Locate the cell with the specified text and output its [x, y] center coordinate. 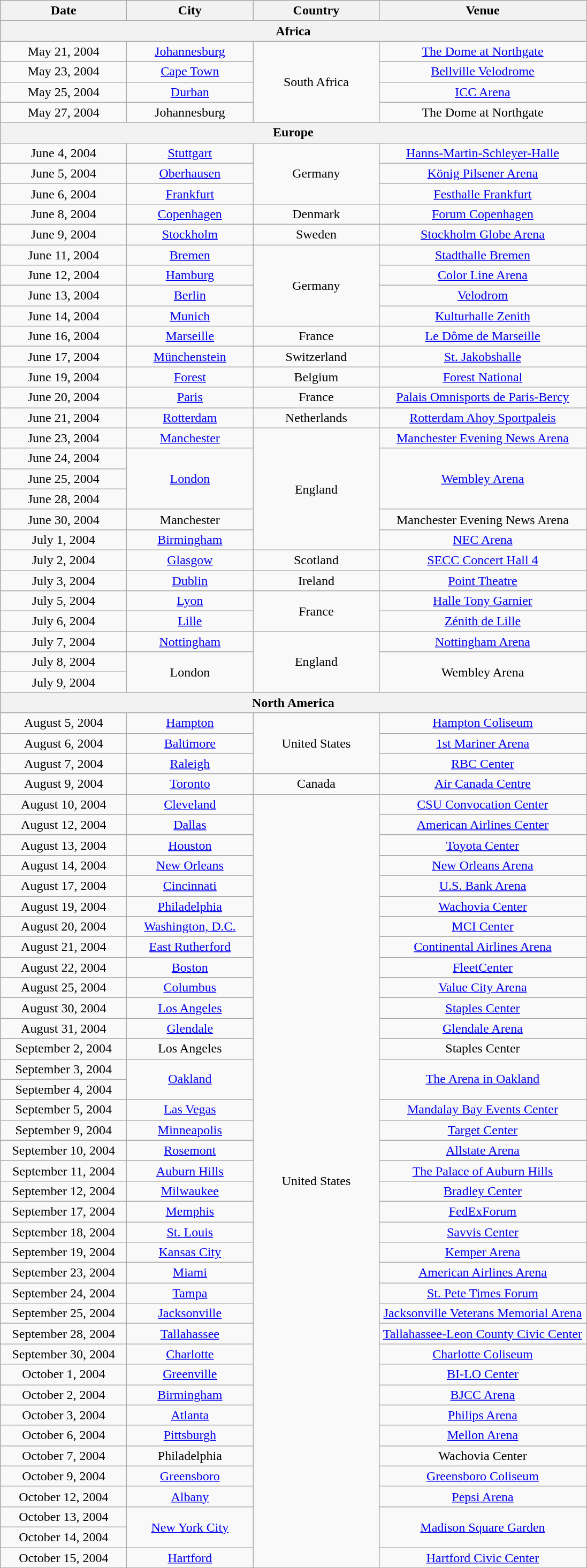
City [190, 11]
South Africa [316, 82]
August 5, 2004 [64, 723]
July 6, 2004 [64, 621]
June 14, 2004 [64, 316]
Europe [293, 133]
June 5, 2004 [64, 173]
New York City [190, 1527]
June 6, 2004 [64, 194]
Rosemont [190, 1150]
Toronto [190, 784]
Forum Copenhagen [483, 214]
Lyon [190, 601]
Dallas [190, 825]
September 12, 2004 [64, 1191]
June 9, 2004 [64, 234]
Stuttgart [190, 153]
Kulturhalle Zenith [483, 316]
St. Jakobshalle [483, 357]
July 9, 2004 [64, 682]
BI-LO Center [483, 1374]
New Orleans Arena [483, 865]
July 3, 2004 [64, 580]
June 11, 2004 [64, 255]
October 14, 2004 [64, 1537]
Target Center [483, 1130]
August 19, 2004 [64, 906]
September 18, 2004 [64, 1232]
July 5, 2004 [64, 601]
Dublin [190, 580]
Miami [190, 1273]
September 30, 2004 [64, 1354]
East Rutherford [190, 947]
August 22, 2004 [64, 967]
Jacksonville Veterans Memorial Arena [483, 1313]
St. Louis [190, 1232]
August 14, 2004 [64, 865]
Marseille [190, 336]
September 23, 2004 [64, 1273]
Paris [190, 397]
SECC Concert Hall 4 [483, 560]
Munich [190, 316]
June 20, 2004 [64, 397]
RBC Center [483, 764]
Forest [190, 377]
Glendale [190, 1028]
FleetCenter [483, 967]
Nottingham [190, 642]
Houston [190, 845]
Hampton [190, 723]
North America [293, 703]
Pittsburgh [190, 1435]
Berlin [190, 296]
September 5, 2004 [64, 1110]
September 2, 2004 [64, 1049]
FedExForum [483, 1211]
October 12, 2004 [64, 1496]
American Airlines Center [483, 825]
Cape Town [190, 72]
Value City Arena [483, 988]
Cleveland [190, 804]
August 6, 2004 [64, 743]
Pepsi Arena [483, 1496]
Scotland [316, 560]
Greensboro Coliseum [483, 1476]
American Airlines Arena [483, 1273]
August 9, 2004 [64, 784]
Charlotte [190, 1354]
September 10, 2004 [64, 1150]
Greensboro [190, 1476]
Halle Tony Garnier [483, 601]
1st Mariner Arena [483, 743]
June 21, 2004 [64, 418]
Durban [190, 92]
Festhalle Frankfurt [483, 194]
Le Dôme de Marseille [483, 336]
ICC Arena [483, 92]
Stadthalle Bremen [483, 255]
August 13, 2004 [64, 845]
Philips Arena [483, 1415]
June 24, 2004 [64, 458]
October 3, 2004 [64, 1415]
September 11, 2004 [64, 1171]
Baltimore [190, 743]
Sweden [316, 234]
September 9, 2004 [64, 1130]
Belgium [316, 377]
Münchenstein [190, 357]
May 21, 2004 [64, 51]
September 19, 2004 [64, 1252]
Palais Omnisports de Paris-Bercy [483, 397]
October 13, 2004 [64, 1517]
June 12, 2004 [64, 275]
Nottingham Arena [483, 642]
Cincinnati [190, 886]
September 4, 2004 [64, 1089]
Oakland [190, 1079]
Continental Airlines Arena [483, 947]
Color Line Arena [483, 275]
Savvis Center [483, 1232]
Point Theatre [483, 580]
October 2, 2004 [64, 1395]
Hamburg [190, 275]
August 12, 2004 [64, 825]
October 15, 2004 [64, 1558]
St. Pete Times Forum [483, 1293]
August 10, 2004 [64, 804]
June 8, 2004 [64, 214]
Ireland [316, 580]
June 30, 2004 [64, 519]
May 27, 2004 [64, 112]
Stockholm [190, 234]
Glasgow [190, 560]
Mellon Arena [483, 1435]
Glendale Arena [483, 1028]
Bremen [190, 255]
Hartford Civic Center [483, 1558]
October 9, 2004 [64, 1476]
June 17, 2004 [64, 357]
König Pilsener Arena [483, 173]
August 20, 2004 [64, 927]
Milwaukee [190, 1191]
May 25, 2004 [64, 92]
Switzerland [316, 357]
July 2, 2004 [64, 560]
Atlanta [190, 1415]
CSU Convocation Center [483, 804]
Bellville Velodrome [483, 72]
Velodrom [483, 296]
Oberhausen [190, 173]
Denmark [316, 214]
Africa [293, 31]
Jacksonville [190, 1313]
Madison Square Garden [483, 1527]
Memphis [190, 1211]
Allstate Arena [483, 1150]
Copenhagen [190, 214]
Hartford [190, 1558]
August 7, 2004 [64, 764]
September 17, 2004 [64, 1211]
September 24, 2004 [64, 1293]
June 28, 2004 [64, 499]
August 21, 2004 [64, 947]
Kansas City [190, 1252]
Hanns-Martin-Schleyer-Halle [483, 153]
Bradley Center [483, 1191]
June 4, 2004 [64, 153]
Columbus [190, 988]
Venue [483, 11]
August 25, 2004 [64, 988]
September 3, 2004 [64, 1069]
MCI Center [483, 927]
May 23, 2004 [64, 72]
August 30, 2004 [64, 1008]
October 1, 2004 [64, 1374]
Greenville [190, 1374]
June 19, 2004 [64, 377]
Las Vegas [190, 1110]
Toyota Center [483, 845]
The Arena in Oakland [483, 1079]
October 7, 2004 [64, 1456]
June 23, 2004 [64, 438]
June 13, 2004 [64, 296]
Country [316, 11]
Albany [190, 1496]
New Orleans [190, 865]
Forest National [483, 377]
Minneapolis [190, 1130]
June 25, 2004 [64, 479]
Auburn Hills [190, 1171]
Rotterdam Ahoy Sportpaleis [483, 418]
September 28, 2004 [64, 1334]
October 6, 2004 [64, 1435]
Tampa [190, 1293]
Netherlands [316, 418]
June 16, 2004 [64, 336]
Date [64, 11]
The Palace of Auburn Hills [483, 1171]
Kemper Arena [483, 1252]
Canada [316, 784]
August 31, 2004 [64, 1028]
July 8, 2004 [64, 662]
Boston [190, 967]
Tallahassee [190, 1334]
Rotterdam [190, 418]
Air Canada Centre [483, 784]
NEC Arena [483, 540]
August 17, 2004 [64, 886]
U.S. Bank Arena [483, 886]
Raleigh [190, 764]
Mandalay Bay Events Center [483, 1110]
Washington, D.C. [190, 927]
Zénith de Lille [483, 621]
BJCC Arena [483, 1395]
Charlotte Coliseum [483, 1354]
Stockholm Globe Arena [483, 234]
Lille [190, 621]
July 7, 2004 [64, 642]
Frankfurt [190, 194]
September 25, 2004 [64, 1313]
Tallahassee-Leon County Civic Center [483, 1334]
Hampton Coliseum [483, 723]
July 1, 2004 [64, 540]
